Detect which cell encompasses the target text, then output its (X, Y) center coordinate. 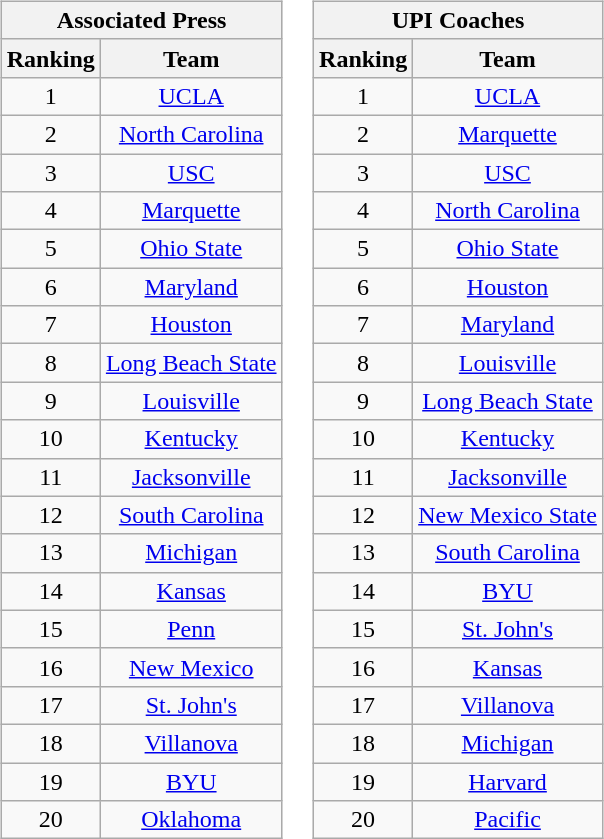
New Mexico (191, 667)
New Mexico State (508, 515)
UPI Coaches (458, 20)
Pacific (508, 820)
Harvard (508, 781)
Oklahoma (191, 820)
Associated Press (142, 20)
Penn (191, 629)
